Pinpoint the cell where the given text exists, returning its [X, Y] midpoint coordinate. 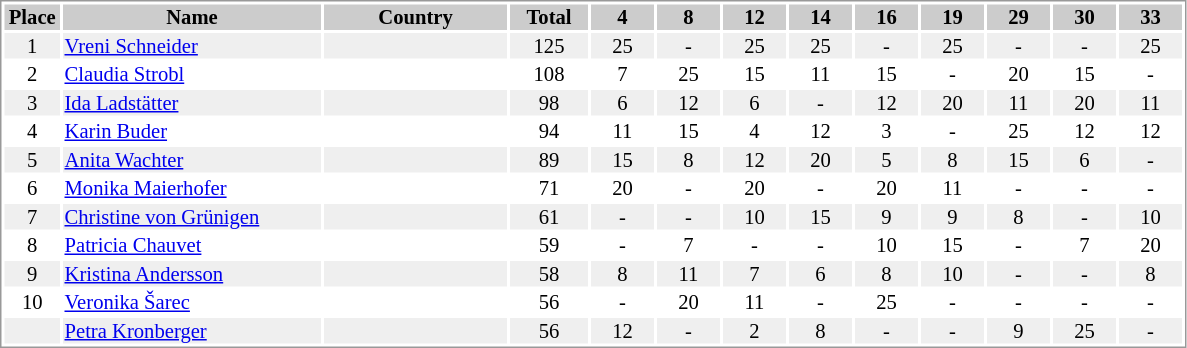
Country [416, 17]
61 [549, 217]
98 [549, 103]
Karin Buder [192, 131]
Total [549, 17]
29 [1018, 17]
Anita Wachter [192, 160]
125 [549, 46]
Claudia Strobl [192, 75]
Place [32, 17]
Christine von Grünigen [192, 217]
Ida Ladstätter [192, 103]
Vreni Schneider [192, 46]
19 [952, 17]
30 [1084, 17]
Patricia Chauvet [192, 245]
71 [549, 189]
16 [886, 17]
1 [32, 46]
94 [549, 131]
Name [192, 17]
Kristina Andersson [192, 274]
Petra Kronberger [192, 331]
33 [1150, 17]
59 [549, 245]
Monika Maierhofer [192, 189]
14 [820, 17]
58 [549, 274]
108 [549, 75]
89 [549, 160]
Veronika Šarec [192, 303]
